Extract the [X, Y] coordinate from the center of the cell holding the provided text.  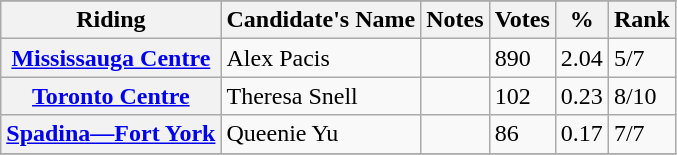
Votes [522, 20]
Mississauga Centre [111, 58]
Toronto Centre [111, 96]
5/7 [642, 58]
Spadina—Fort York [111, 134]
Rank [642, 20]
86 [522, 134]
7/7 [642, 134]
2.04 [582, 58]
Riding [111, 20]
Candidate's Name [321, 20]
0.17 [582, 134]
% [582, 20]
8/10 [642, 96]
Theresa Snell [321, 96]
Queenie Yu [321, 134]
Notes [455, 20]
0.23 [582, 96]
102 [522, 96]
890 [522, 58]
Alex Pacis [321, 58]
